Pinpoint the cell where the given text exists, returning its (x, y) midpoint coordinate. 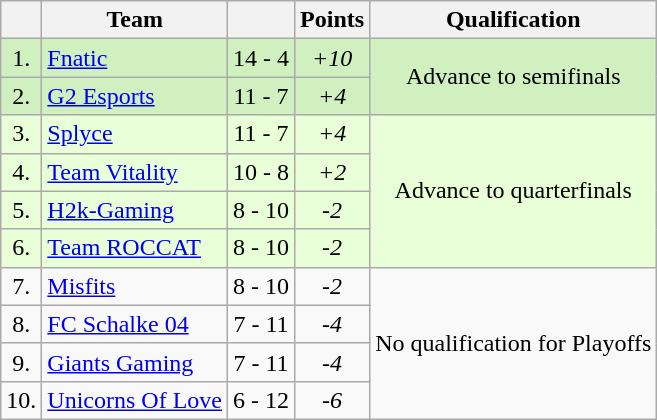
Unicorns Of Love (135, 400)
Splyce (135, 134)
G2 Esports (135, 96)
Points (332, 20)
9. (22, 362)
FC Schalke 04 (135, 324)
10. (22, 400)
+2 (332, 172)
Advance to quarterfinals (514, 191)
Team ROCCAT (135, 248)
6. (22, 248)
Misfits (135, 286)
No qualification for Playoffs (514, 343)
+10 (332, 58)
Fnatic (135, 58)
Qualification (514, 20)
H2k-Gaming (135, 210)
Team Vitality (135, 172)
10 - 8 (262, 172)
Giants Gaming (135, 362)
-6 (332, 400)
3. (22, 134)
5. (22, 210)
4. (22, 172)
14 - 4 (262, 58)
8. (22, 324)
Team (135, 20)
7. (22, 286)
6 - 12 (262, 400)
Advance to semifinals (514, 77)
2. (22, 96)
1. (22, 58)
